Determine the [x, y] coordinate at the center of the cell enclosing the given text.  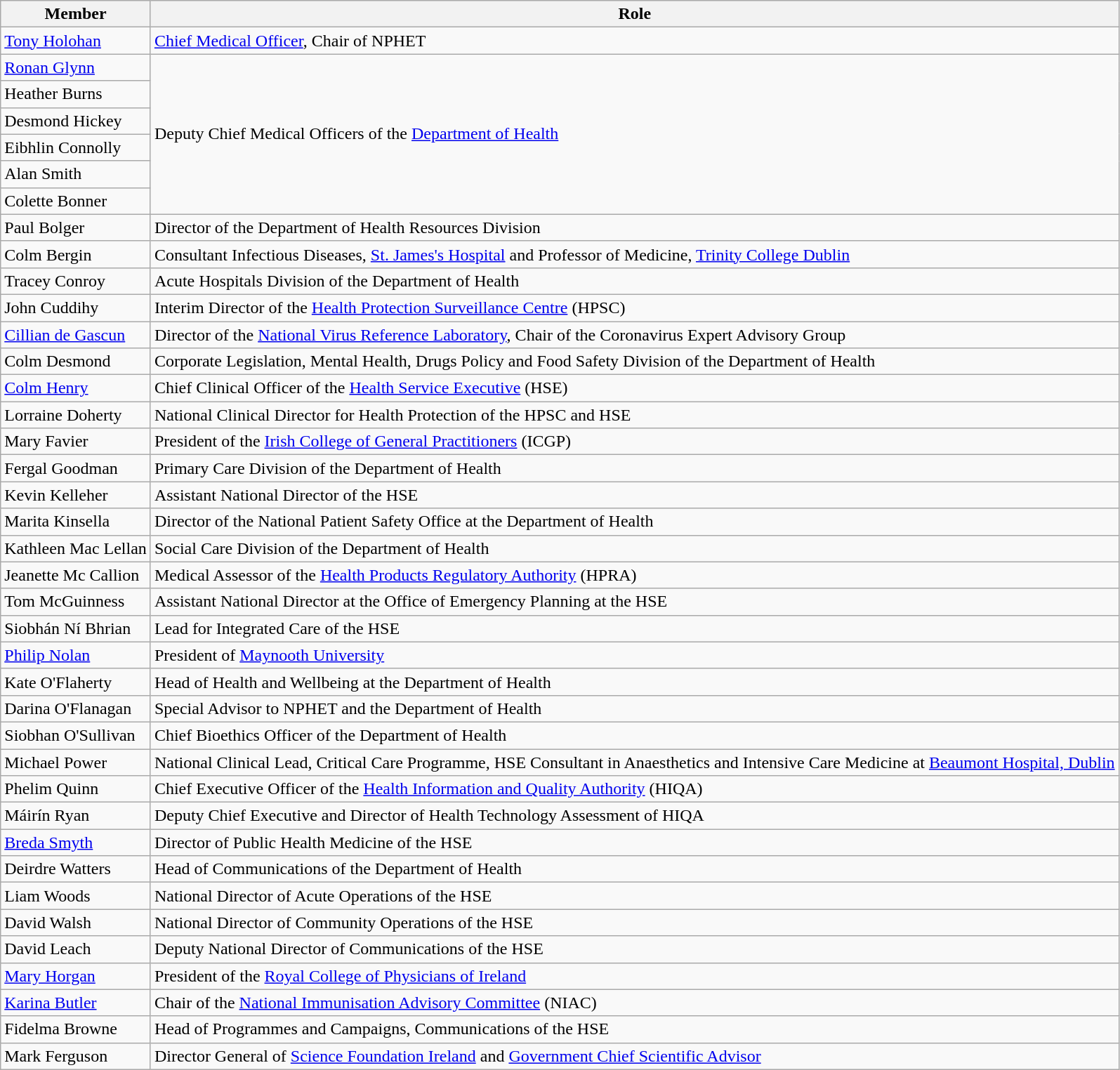
David Leach [76, 949]
Chief Clinical Officer of the Health Service Executive (HSE) [635, 388]
Kate O'Flaherty [76, 682]
National Clinical Lead, Critical Care Programme, HSE Consultant in Anaesthetics and Intensive Care Medicine at Beaumont Hospital, Dublin [635, 762]
Máirín Ryan [76, 816]
Jeanette Mc Callion [76, 575]
Deirdre Watters [76, 869]
Siobhan O'Sullivan [76, 735]
Director of Public Health Medicine of the HSE [635, 843]
Chief Bioethics Officer of the Department of Health [635, 735]
Tracey Conroy [76, 281]
Tom McGuinness [76, 602]
President of Maynooth University [635, 655]
Desmond Hickey [76, 121]
Primary Care Division of the Department of Health [635, 468]
Chair of the National Immunisation Advisory Committee (NIAC) [635, 1003]
Deputy Chief Executive and Director of Health Technology Assessment of HIQA [635, 816]
President of the Irish College of General Practitioners (ICGP) [635, 442]
Colm Henry [76, 388]
Chief Executive Officer of the Health Information and Quality Authority (HIQA) [635, 789]
Social Care Division of the Department of Health [635, 548]
Director of the Department of Health Resources Division [635, 227]
Karina Butler [76, 1003]
Ronan Glynn [76, 67]
Head of Programmes and Campaigns, Communications of the HSE [635, 1029]
Phelim Quinn [76, 789]
Chief Medical Officer, Chair of NPHET [635, 41]
Acute Hospitals Division of the Department of Health [635, 281]
National Clinical Director for Health Protection of the HPSC and HSE [635, 415]
Head of Communications of the Department of Health [635, 869]
Siobhán Ní Bhrian [76, 628]
Assistant National Director of the HSE [635, 495]
Mary Horgan [76, 976]
Assistant National Director at the Office of Emergency Planning at the HSE [635, 602]
Eibhlin Connolly [76, 147]
Colm Bergin [76, 254]
Darina O'Flanagan [76, 708]
Lorraine Doherty [76, 415]
Tony Holohan [76, 41]
Consultant Infectious Diseases, St. James's Hospital and Professor of Medicine, Trinity College Dublin [635, 254]
Liam Woods [76, 896]
John Cuddihy [76, 308]
President of the Royal College of Physicians of Ireland [635, 976]
Heather Burns [76, 94]
Alan Smith [76, 174]
Mary Favier [76, 442]
Director of the National Virus Reference Laboratory, Chair of the Coronavirus Expert Advisory Group [635, 335]
Cillian de Gascun [76, 335]
Marita Kinsella [76, 522]
National Director of Community Operations of the HSE [635, 923]
Fidelma Browne [76, 1029]
Michael Power [76, 762]
Corporate Legislation, Mental Health, Drugs Policy and Food Safety Division of the Department of Health [635, 362]
Director General of Science Foundation Ireland and Government Chief Scientific Advisor [635, 1056]
Special Advisor to NPHET and the Department of Health [635, 708]
Lead for Integrated Care of the HSE [635, 628]
Member [76, 14]
Breda Smyth [76, 843]
Director of the National Patient Safety Office at the Department of Health [635, 522]
Colette Bonner [76, 201]
Kevin Kelleher [76, 495]
Role [635, 14]
Deputy Chief Medical Officers of the Department of Health [635, 134]
Colm Desmond [76, 362]
Fergal Goodman [76, 468]
Paul Bolger [76, 227]
Deputy National Director of Communications of the HSE [635, 949]
Philip Nolan [76, 655]
National Director of Acute Operations of the HSE [635, 896]
Interim Director of the Health Protection Surveillance Centre (HPSC) [635, 308]
Mark Ferguson [76, 1056]
Kathleen Mac Lellan [76, 548]
Medical Assessor of the Health Products Regulatory Authority (HPRA) [635, 575]
David Walsh [76, 923]
Head of Health and Wellbeing at the Department of Health [635, 682]
